From the cell containing the given text, extract its center point as [X, Y] coordinate. 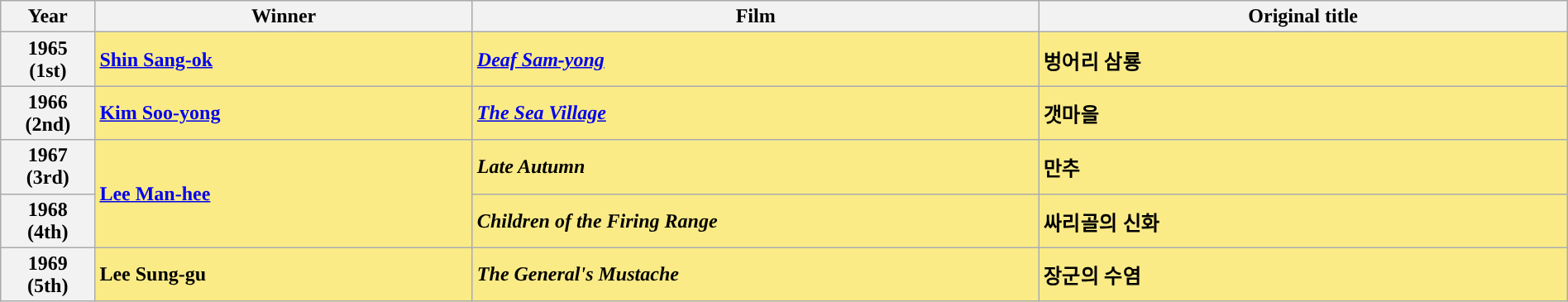
1966(2nd) [48, 113]
Late Autumn [756, 167]
장군의 수염 [1303, 275]
Lee Sung-gu [284, 275]
Lee Man-hee [284, 194]
1967(3rd) [48, 167]
Deaf Sam-yong [756, 60]
1969(5th) [48, 275]
1965(1st) [48, 60]
갯마을 [1303, 113]
만추 [1303, 167]
Original title [1303, 17]
Film [756, 17]
Year [48, 17]
싸리골의 신화 [1303, 220]
Kim Soo-yong [284, 113]
The General's Mustache [756, 275]
Children of the Firing Range [756, 220]
Winner [284, 17]
벙어리 삼룡 [1303, 60]
1968(4th) [48, 220]
Shin Sang-ok [284, 60]
The Sea Village [756, 113]
